Return (X, Y) of the center of cell containing provided text 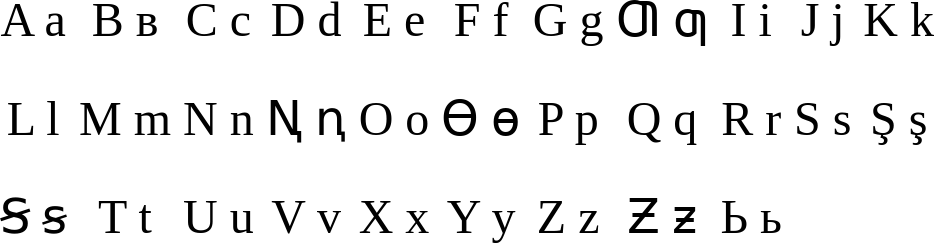
M m (124, 118)
N n (219, 118)
O o (394, 118)
Ꞑ ꞑ (306, 118)
R r (751, 118)
S s (822, 118)
Ө ө (481, 118)
P p (568, 118)
Q q (662, 118)
